From the cell containing the given text, extract its center point as [X, Y] coordinate. 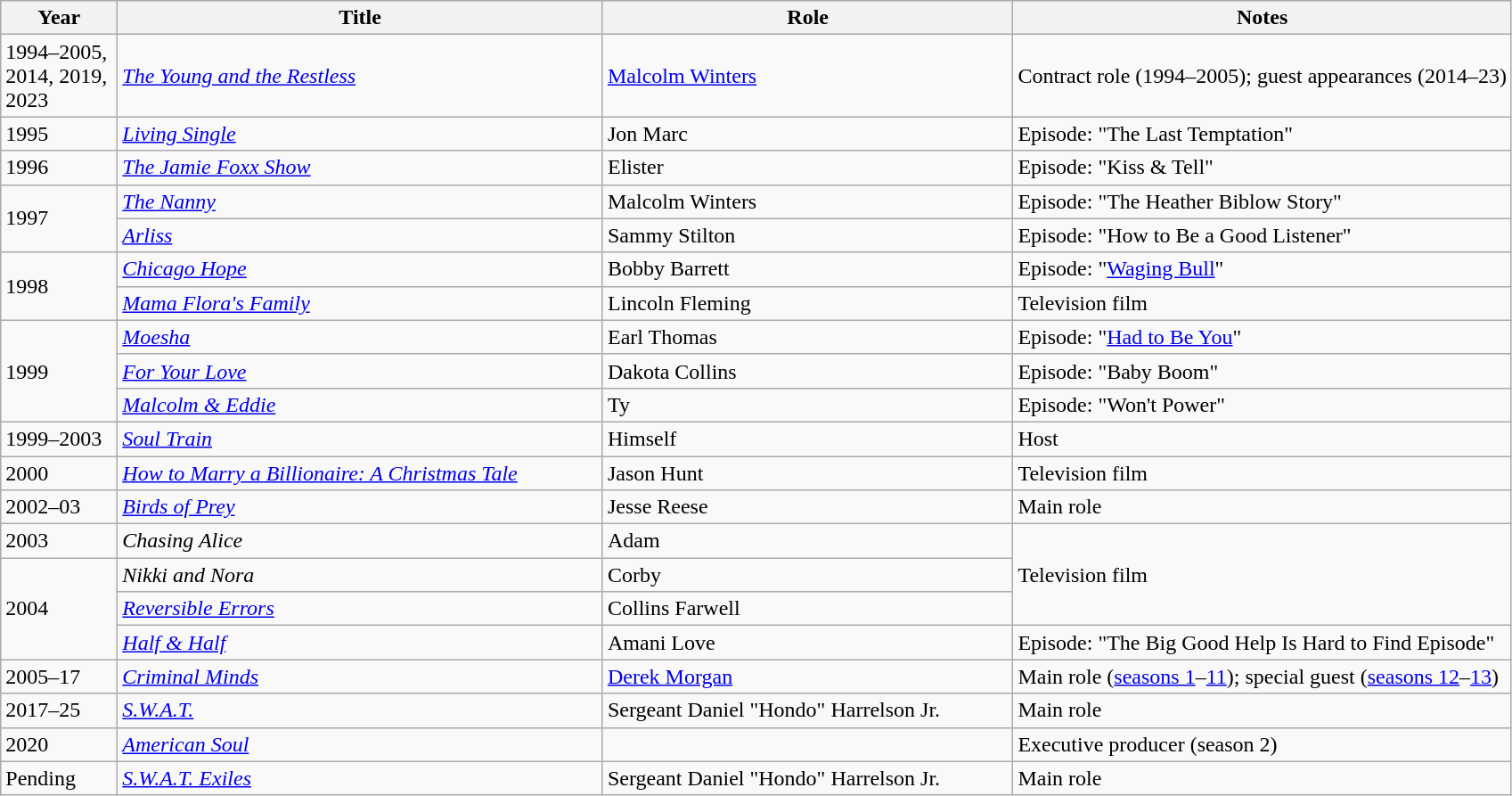
Host [1263, 439]
Episode: "The Big Good Help Is Hard to Find Episode" [1263, 643]
Episode: "Had to Be You" [1263, 337]
Episode: "Baby Boom" [1263, 371]
1996 [59, 168]
Reversible Errors [360, 609]
Episode: "The Heather Biblow Story" [1263, 201]
S.W.A.T. Exiles [360, 778]
Himself [807, 439]
American Soul [360, 744]
The Jamie Foxx Show [360, 168]
The Nanny [360, 201]
Executive producer (season 2) [1263, 744]
Earl Thomas [807, 337]
Episode: "The Last Temptation" [1263, 134]
How to Marry a Billionaire: A Christmas Tale [360, 473]
Nikki and Nora [360, 575]
1999 [59, 371]
1995 [59, 134]
Bobby Barrett [807, 269]
Amani Love [807, 643]
Jason Hunt [807, 473]
Half & Half [360, 643]
Birds of Prey [360, 507]
Elister [807, 168]
The Young and the Restless [360, 76]
Ty [807, 405]
Chicago Hope [360, 269]
Role [807, 18]
Dakota Collins [807, 371]
Main role (seasons 1–11); special guest (seasons 12–13) [1263, 677]
Collins Farwell [807, 609]
Episode: "Waging Bull" [1263, 269]
Episode: "How to Be a Good Listener" [1263, 235]
2020 [59, 744]
Derek Morgan [807, 677]
Jesse Reese [807, 507]
Episode: "Won't Power" [1263, 405]
1998 [59, 286]
1997 [59, 218]
Title [360, 18]
Notes [1263, 18]
1999–2003 [59, 439]
Criminal Minds [360, 677]
Moesha [360, 337]
Living Single [360, 134]
Arliss [360, 235]
For Your Love [360, 371]
2005–17 [59, 677]
Chasing Alice [360, 541]
Mama Flora's Family [360, 303]
2004 [59, 609]
1994–2005, 2014, 2019, 2023 [59, 76]
2002–03 [59, 507]
Corby [807, 575]
2000 [59, 473]
Contract role (1994–2005); guest appearances (2014–23) [1263, 76]
Sammy Stilton [807, 235]
Year [59, 18]
2017–25 [59, 710]
Soul Train [360, 439]
Pending [59, 778]
Adam [807, 541]
Lincoln Fleming [807, 303]
Jon Marc [807, 134]
Episode: "Kiss & Tell" [1263, 168]
S.W.A.T. [360, 710]
Malcolm & Eddie [360, 405]
2003 [59, 541]
